Search for the cell housing the specified text and yield its [X, Y] center coordinate. 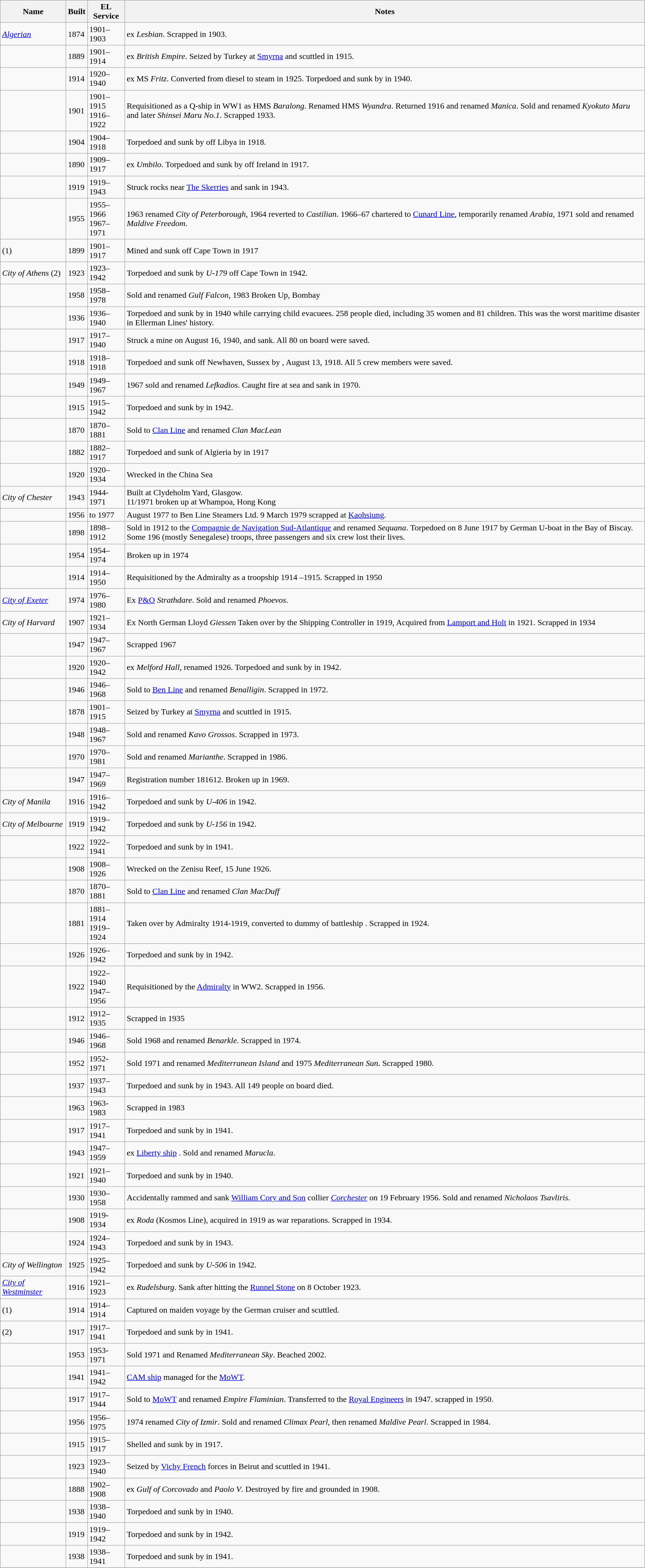
1925–1942 [106, 1265]
Scrapped in 1935 [385, 1018]
Registration number 181612. Broken up in 1969. [385, 780]
1914–1950 [106, 578]
1936 [77, 318]
Built [77, 12]
1922–19401947–1956 [106, 986]
1914–1914 [106, 1310]
1947–1959 [106, 1153]
1888 [77, 1489]
1923–1940 [106, 1467]
Sold to Ben Line and renamed Benalligin. Scrapped in 1972. [385, 690]
1941–1942 [106, 1377]
1926–1942 [106, 955]
1967 sold and renamed Lefkadios. Caught fire at sea and sank in 1970. [385, 385]
1938–1941 [106, 1556]
1899 [77, 250]
ex British Empire. Seized by Turkey at Smyrna and scuttled in 1915. [385, 57]
1948–1967 [106, 735]
1949–1967 [106, 385]
1901–1917 [106, 250]
1881 [77, 923]
Torpedoed and sunk of Algieria by in 1917 [385, 452]
1907 [77, 622]
1922–1941 [106, 846]
Sold 1968 and renamed Benarkle. Scrapped in 1974. [385, 1041]
Seized by Turkey at Smyrna and scuttled in 1915. [385, 712]
1921–1940 [106, 1175]
1901 [77, 110]
1882 [77, 452]
1952 [77, 1063]
1930 [77, 1198]
1937 [77, 1086]
1955–19661967–1971 [106, 218]
Sold and renamed Kavo Grossos. Scrapped in 1973. [385, 735]
1904 [77, 142]
Sold 1971 and renamed Mediterranean Island and 1975 Mediterranean Sun. Scrapped 1980. [385, 1063]
City of Westminster [33, 1287]
1976–1980 [106, 600]
1909–1917 [106, 165]
1956–1975 [106, 1422]
Sold to Clan Line and renamed Clan MacLean [385, 430]
Struck rocks near The Skerries and sank in 1943. [385, 187]
Torpedoed and sunk by U-506 in 1942. [385, 1265]
1918 [77, 363]
August 1977 to Ben Line Steamers Ltd. 9 March 1979 scrapped at Kaohsiung. [385, 515]
Torpedoed and sunk off Newhaven, Sussex by , August 13, 1918. All 5 crew members were saved. [385, 363]
1963 [77, 1108]
Algerian [33, 34]
CAM ship managed for the MoWT. [385, 1377]
Taken over by Admiralty 1914-1919, converted to dummy of battleship . Scrapped in 1924. [385, 923]
1974 renamed City of Izmir. Sold and renamed Climax Pearl, then renamed Maldive Pearl. Scrapped in 1984. [385, 1422]
1926 [77, 955]
Mined and sunk off Cape Town in 1917 [385, 250]
1917–1944 [106, 1399]
Name [33, 12]
City of Exeter [33, 600]
1901–1903 [106, 34]
1915–1942 [106, 407]
City of Athens (2) [33, 273]
ex Liberty ship . Sold and renamed Marucla. [385, 1153]
City of Wellington [33, 1265]
Torpedoed and sunk by U-179 off Cape Town in 1942. [385, 273]
1889 [77, 57]
City of Chester [33, 497]
1921 [77, 1175]
EL Service [106, 12]
1919-1934 [106, 1220]
1898–1912 [106, 533]
Sold 1971 and Renamed Mediterranean Sky. Beached 2002. [385, 1354]
1938–1940 [106, 1511]
1930–1958 [106, 1198]
1923–1942 [106, 273]
Sold to Clan Line and renamed Clan MacDuff [385, 891]
City of Manila [33, 802]
ex Roda (Kosmos Line), acquired in 1919 as war reparations. Scrapped in 1934. [385, 1220]
Torpedoed and sunk by in 1943. All 149 people on board died. [385, 1086]
1874 [77, 34]
1924 [77, 1243]
1921–1923 [106, 1287]
1902–1908 [106, 1489]
Scrapped 1967 [385, 644]
1921–1934 [106, 622]
Captured on maiden voyage by the German cruiser and scuttled. [385, 1310]
Requisitioned by the Admiralty as a troopship 1914 –1915. Scrapped in 1950 [385, 578]
1954 [77, 555]
1954–1974 [106, 555]
1936–1940 [106, 318]
Seized by Vichy French forces in Beirut and scuttled in 1941. [385, 1467]
1970–1981 [106, 757]
Shelled and sunk by in 1917. [385, 1445]
Sold and renamed Gulf Falcon, 1983 Broken Up, Bombay [385, 295]
1915–1917 [106, 1445]
Torpedoed and sunk by U-406 in 1942. [385, 802]
City of Harvard [33, 622]
1952-1971 [106, 1063]
Scrapped in 1983 [385, 1108]
Notes [385, 12]
ex MS Fritz. Converted from diesel to steam in 1925. Torpedoed and sunk by in 1940. [385, 79]
1963-1983 [106, 1108]
Requisitioned by the Admiralty in WW2. Scrapped in 1956. [385, 986]
1920–1940 [106, 79]
1948 [77, 735]
1881–19141919–1924 [106, 923]
ex Gulf of Corcovado and Paolo V. Destroyed by fire and grounded in 1908. [385, 1489]
1919–1943 [106, 187]
1974 [77, 600]
1917–1940 [106, 340]
1944-1971 [106, 497]
City of Melbourne [33, 824]
1908–1926 [106, 869]
1904–1918 [106, 142]
Wrecked on the Zenisu Reef, 15 June 1926. [385, 869]
ex Umbilo. Torpedoed and sunk by off Ireland in 1917. [385, 165]
Struck a mine on August 16, 1940, and sank. All 80 on board were saved. [385, 340]
1958–1978 [106, 295]
Torpedoed and sunk by U-156 in 1942. [385, 824]
1947–1969 [106, 780]
1925 [77, 1265]
Ex North German Lloyd Giessen Taken over by the Shipping Controller in 1919, Acquired from Lamport and Holt in 1921. Scrapped in 1934 [385, 622]
1955 [77, 218]
ex Rudelsburg. Sank after hitting the Runnel Stone on 8 October 1923. [385, 1287]
1949 [77, 385]
Broken up in 1974 [385, 555]
ex Lesbian. Scrapped in 1903. [385, 34]
Sold and renamed Marianthe. Scrapped in 1986. [385, 757]
to 1977 [106, 515]
1958 [77, 295]
1901–19151916–1922 [106, 110]
1901–1914 [106, 57]
1920–1942 [106, 667]
1916–1942 [106, 802]
1920–1934 [106, 475]
Built at Clydeholm Yard, Glasgow.11/1971 broken up at Whampoa, Hong Kong [385, 497]
1890 [77, 165]
Wrecked in the China Sea [385, 475]
(2) [33, 1332]
1912 [77, 1018]
1947–1967 [106, 644]
Sold to MoWT and renamed Empire Flaminian. Transferred to the Royal Engineers in 1947. scrapped in 1950. [385, 1399]
1937–1943 [106, 1086]
1898 [77, 533]
Torpedoed and sunk by off Libya in 1918. [385, 142]
ex Melford Hall, renamed 1926. Torpedoed and sunk by in 1942. [385, 667]
1882–1917 [106, 452]
1924–1943 [106, 1243]
1941 [77, 1377]
1912–1935 [106, 1018]
1918–1918 [106, 363]
Ex P&O Strathdare. Sold and renamed Phoevos. [385, 600]
1953 [77, 1354]
1970 [77, 757]
1901–1915 [106, 712]
Accidentally rammed and sank William Cory and Son collier Corchester on 19 February 1956. Sold and renamed Nicholaos Tsavliris. [385, 1198]
1953-1971 [106, 1354]
1878 [77, 712]
Torpedoed and sunk by in 1943. [385, 1243]
